Identify which cell holds the provided text, then report its (x, y) central coordinate. 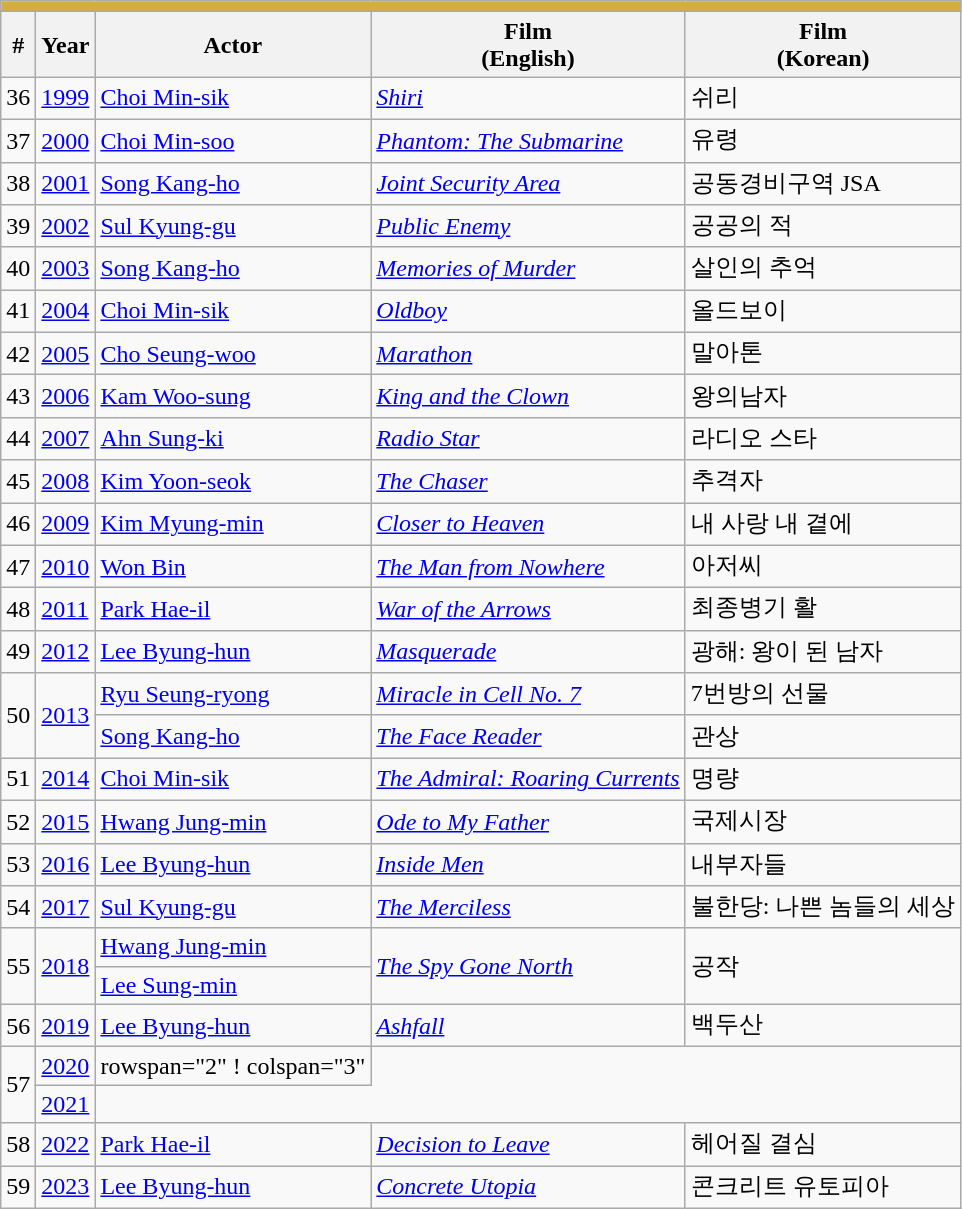
백두산 (823, 1026)
41 (18, 312)
2015 (66, 822)
46 (18, 524)
Cho Seung-woo (233, 354)
59 (18, 1188)
2000 (66, 140)
Ryu Seung-ryong (233, 694)
Kam Woo-sung (233, 396)
헤어질 결심 (823, 1144)
2017 (66, 908)
유령 (823, 140)
2003 (66, 268)
추격자 (823, 482)
53 (18, 864)
The Face Reader (528, 736)
2009 (66, 524)
King and the Clown (528, 396)
올드보이 (823, 312)
콘크리트 유토피아 (823, 1188)
40 (18, 268)
The Merciless (528, 908)
36 (18, 98)
공동경비구역 JSA (823, 184)
국제시장 (823, 822)
The Spy Gone North (528, 966)
공공의 적 (823, 226)
광해: 왕이 된 남자 (823, 652)
공작 (823, 966)
2001 (66, 184)
Actor (233, 44)
The Man from Nowhere (528, 566)
54 (18, 908)
Ahn Sung-ki (233, 438)
2013 (66, 716)
# (18, 44)
Masquerade (528, 652)
아저씨 (823, 566)
불한당: 나쁜 놈들의 세상 (823, 908)
57 (18, 1085)
55 (18, 966)
Miracle in Cell No. 7 (528, 694)
7번방의 선물 (823, 694)
rowspan="2" ! colspan="3" (233, 1066)
38 (18, 184)
쉬리 (823, 98)
2022 (66, 1144)
말아톤 (823, 354)
1999 (66, 98)
51 (18, 780)
2002 (66, 226)
2008 (66, 482)
39 (18, 226)
Film(Korean) (823, 44)
Oldboy (528, 312)
살인의 추억 (823, 268)
2005 (66, 354)
49 (18, 652)
2004 (66, 312)
Radio Star (528, 438)
56 (18, 1026)
2021 (66, 1104)
Kim Yoon-seok (233, 482)
라디오 스타 (823, 438)
The Chaser (528, 482)
2010 (66, 566)
37 (18, 140)
내부자들 (823, 864)
왕의남자 (823, 396)
2006 (66, 396)
명량 (823, 780)
내 사랑 내 곁에 (823, 524)
2016 (66, 864)
관상 (823, 736)
Inside Men (528, 864)
War of the Arrows (528, 610)
2023 (66, 1188)
48 (18, 610)
Memories of Murder (528, 268)
2018 (66, 966)
Won Bin (233, 566)
Decision to Leave (528, 1144)
47 (18, 566)
Joint Security Area (528, 184)
Ode to My Father (528, 822)
Kim Myung-min (233, 524)
Film(English) (528, 44)
Public Enemy (528, 226)
Marathon (528, 354)
Lee Sung-min (233, 985)
Year (66, 44)
Concrete Utopia (528, 1188)
50 (18, 716)
42 (18, 354)
44 (18, 438)
Phantom: The Submarine (528, 140)
2020 (66, 1066)
최종병기 활 (823, 610)
2012 (66, 652)
43 (18, 396)
45 (18, 482)
58 (18, 1144)
2019 (66, 1026)
52 (18, 822)
The Admiral: Roaring Currents (528, 780)
Choi Min-soo (233, 140)
2014 (66, 780)
2007 (66, 438)
Shiri (528, 98)
Closer to Heaven (528, 524)
2011 (66, 610)
Ashfall (528, 1026)
